Search for the cell housing the specified text and yield its (X, Y) center coordinate. 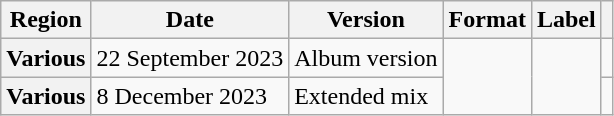
Version (366, 20)
Album version (366, 58)
22 September 2023 (190, 58)
Region (46, 20)
Format (487, 20)
Extended mix (366, 96)
8 December 2023 (190, 96)
Label (566, 20)
Date (190, 20)
